Detect which cell encompasses the target text, then output its [X, Y] center coordinate. 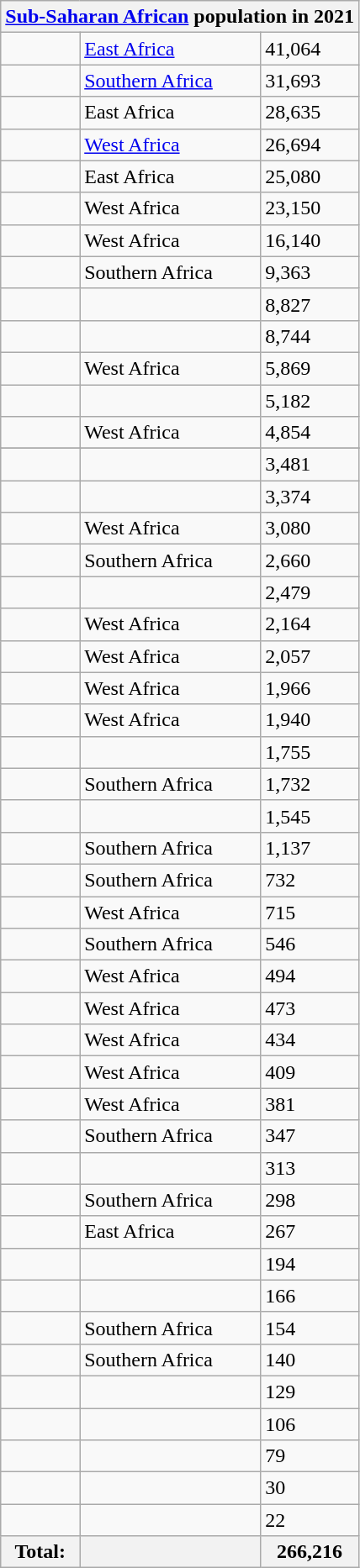
2,057 [310, 656]
23,150 [310, 208]
1,545 [310, 816]
313 [310, 1168]
9,363 [310, 272]
28,635 [310, 113]
1,966 [310, 688]
8,827 [310, 304]
154 [310, 1328]
Total: [40, 1552]
16,140 [310, 240]
546 [310, 944]
2,479 [310, 592]
473 [310, 1008]
267 [310, 1232]
1,755 [310, 752]
298 [310, 1200]
30 [310, 1488]
79 [310, 1456]
8,744 [310, 336]
434 [310, 1040]
22 [310, 1520]
3,080 [310, 529]
25,080 [310, 176]
2,660 [310, 560]
140 [310, 1360]
26,694 [310, 145]
4,854 [310, 433]
347 [310, 1136]
41,064 [310, 49]
2,164 [310, 624]
194 [310, 1264]
266,216 [310, 1552]
715 [310, 912]
1,940 [310, 720]
31,693 [310, 81]
106 [310, 1424]
494 [310, 976]
381 [310, 1104]
5,869 [310, 368]
Sub-Saharan African population in 2021 [180, 17]
3,481 [310, 465]
732 [310, 880]
129 [310, 1392]
1,732 [310, 784]
1,137 [310, 848]
409 [310, 1072]
3,374 [310, 497]
5,182 [310, 401]
166 [310, 1296]
